From the cell containing the given text, extract its center point as (X, Y) coordinate. 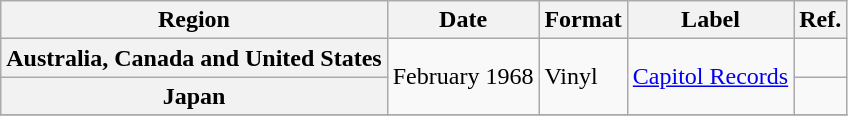
Region (194, 20)
February 1968 (463, 77)
Ref. (820, 20)
Vinyl (583, 77)
Australia, Canada and United States (194, 58)
Capitol Records (710, 77)
Label (710, 20)
Date (463, 20)
Japan (194, 96)
Format (583, 20)
